Detect which cell encompasses the target text, then output its [X, Y] center coordinate. 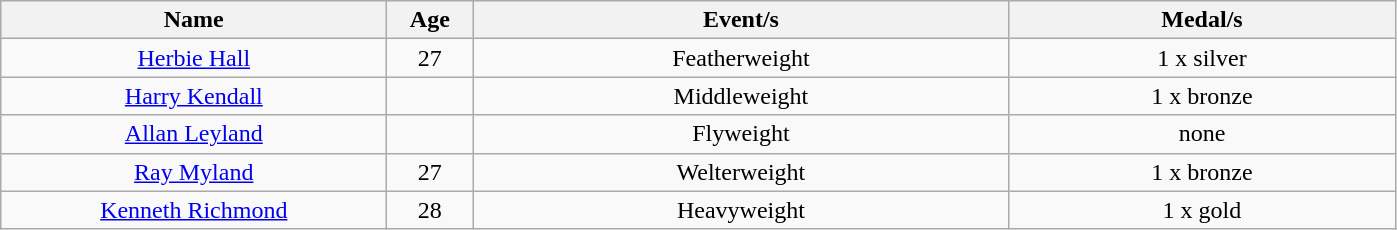
Middleweight [741, 96]
Featherweight [741, 58]
Event/s [741, 20]
Heavyweight [741, 210]
Flyweight [741, 134]
28 [430, 210]
Name [194, 20]
Herbie Hall [194, 58]
Harry Kendall [194, 96]
Allan Leyland [194, 134]
Age [430, 20]
1 x gold [1202, 210]
Kenneth Richmond [194, 210]
1 x silver [1202, 58]
Welterweight [741, 172]
Ray Myland [194, 172]
Medal/s [1202, 20]
none [1202, 134]
